Return the (x, y) coordinate for the center point of the cell that contains the specified text.  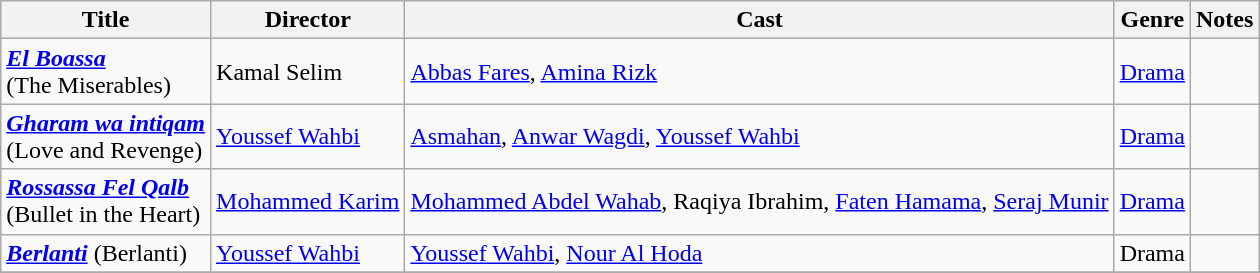
Genre (1152, 20)
Youssef Wahbi, Nour Al Hoda (760, 253)
Asmahan, Anwar Wagdi, Youssef Wahbi (760, 136)
Berlanti (Berlanti) (106, 253)
Mohammed Karim (308, 202)
Rossassa Fel Qalb(Bullet in the Heart) (106, 202)
Gharam wa intiqam(Love and Revenge) (106, 136)
Title (106, 20)
Director (308, 20)
Notes (1224, 20)
Mohammed Abdel Wahab, Raqiya Ibrahim, Faten Hamama, Seraj Munir (760, 202)
El Boassa(The Miserables) (106, 72)
Abbas Fares, Amina Rizk (760, 72)
Cast (760, 20)
Kamal Selim (308, 72)
